Determine the [x, y] coordinate at the center of the cell enclosing the given text.  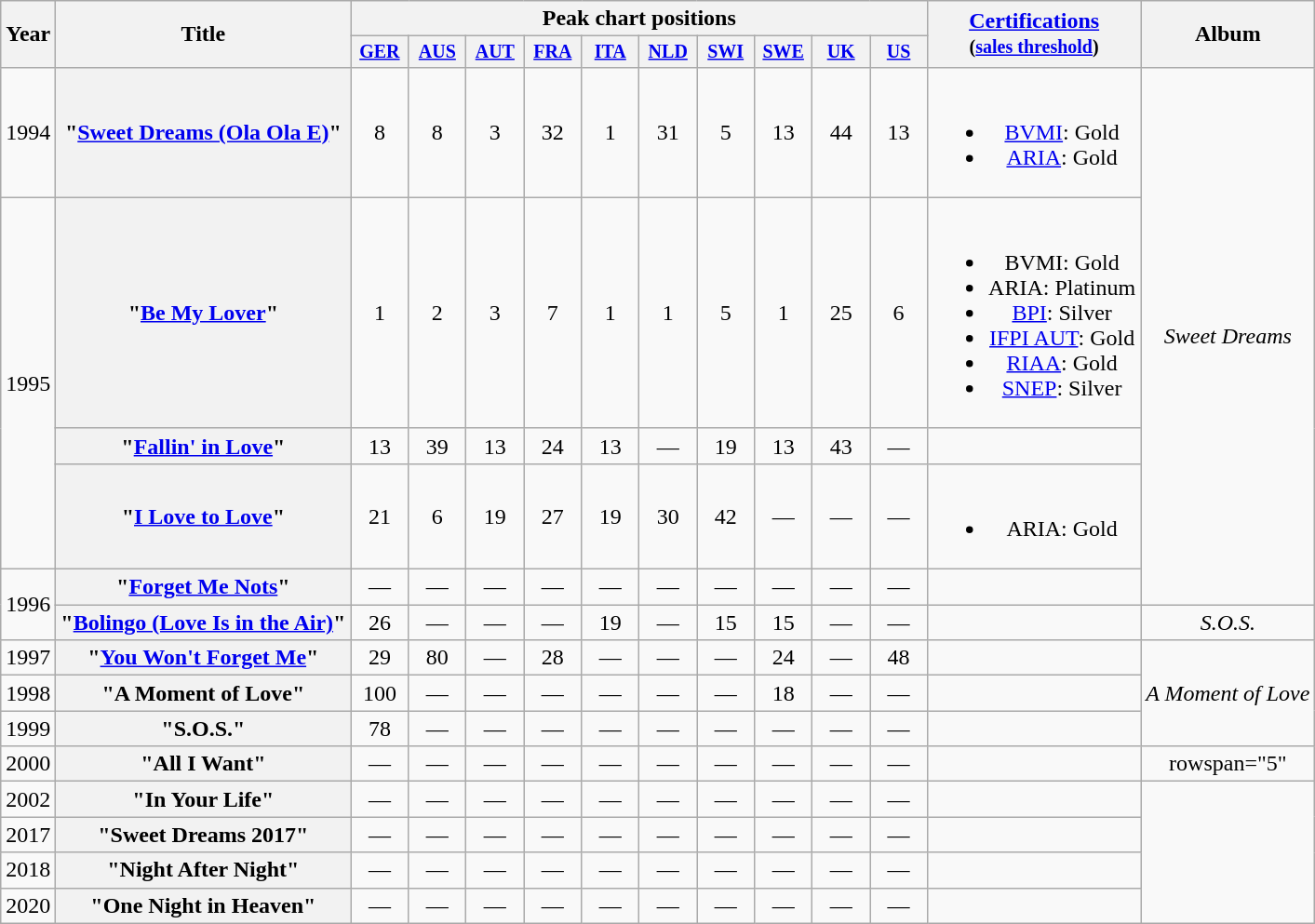
Year [28, 34]
"Fallin' in Love" [203, 446]
NLD [668, 52]
"A Moment of Love" [203, 693]
FRA [553, 52]
"You Won't Forget Me" [203, 658]
28 [553, 658]
"I Love to Love" [203, 516]
2017 [28, 835]
7 [553, 313]
27 [553, 516]
"Sweet Dreams 2017" [203, 835]
Certifications(sales threshold) [1035, 34]
1995 [28, 383]
39 [437, 446]
BVMI: GoldARIA: Gold [1035, 132]
43 [841, 446]
ITA [611, 52]
"Sweet Dreams (Ola Ola E)" [203, 132]
"S.O.S." [203, 729]
"Bolingo (Love Is in the Air)" [203, 623]
"Forget Me Nots" [203, 587]
42 [726, 516]
"All I Want" [203, 764]
2 [437, 313]
"In Your Life" [203, 799]
2018 [28, 870]
"Night After Night" [203, 870]
Album [1228, 34]
31 [668, 132]
1996 [28, 605]
A Moment of Love [1228, 693]
78 [380, 729]
S.O.S. [1228, 623]
UK [841, 52]
AUT [495, 52]
2020 [28, 905]
25 [841, 313]
48 [899, 658]
US [899, 52]
21 [380, 516]
80 [437, 658]
18 [784, 693]
"Be My Lover" [203, 313]
SWE [784, 52]
rowspan="5" [1228, 764]
"One Night in Heaven" [203, 905]
2002 [28, 799]
29 [380, 658]
AUS [437, 52]
Sweet Dreams [1228, 335]
1998 [28, 693]
30 [668, 516]
SWI [726, 52]
32 [553, 132]
ARIA: Gold [1035, 516]
100 [380, 693]
44 [841, 132]
1994 [28, 132]
1997 [28, 658]
GER [380, 52]
26 [380, 623]
1999 [28, 729]
Title [203, 34]
Peak chart positions [639, 19]
BVMI: GoldARIA: PlatinumBPI: SilverIFPI AUT: GoldRIAA: GoldSNEP: Silver [1035, 313]
2000 [28, 764]
